Search for the cell housing the specified text and yield its [X, Y] center coordinate. 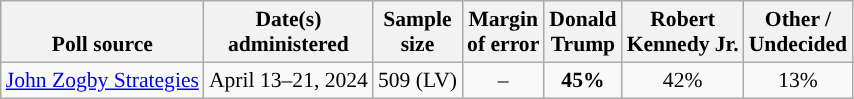
Date(s)administered [288, 32]
42% [683, 80]
Samplesize [418, 32]
Marginof error [503, 32]
April 13–21, 2024 [288, 80]
Other /Undecided [798, 32]
DonaldTrump [582, 32]
Poll source [102, 32]
John Zogby Strategies [102, 80]
509 (LV) [418, 80]
13% [798, 80]
RobertKennedy Jr. [683, 32]
– [503, 80]
45% [582, 80]
